From the cell containing the given text, extract its center point as (X, Y) coordinate. 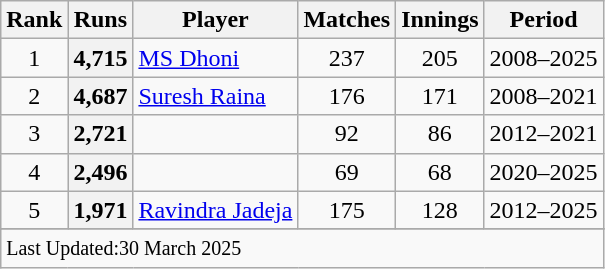
86 (440, 134)
175 (347, 210)
2012–2025 (544, 210)
68 (440, 172)
2008–2021 (544, 96)
4 (34, 172)
92 (347, 134)
Player (216, 20)
MS Dhoni (216, 58)
Period (544, 20)
5 (34, 210)
128 (440, 210)
Innings (440, 20)
Runs (100, 20)
Matches (347, 20)
69 (347, 172)
205 (440, 58)
2,721 (100, 134)
4,687 (100, 96)
2012–2021 (544, 134)
2008–2025 (544, 58)
171 (440, 96)
4,715 (100, 58)
3 (34, 134)
1 (34, 58)
Last Updated:30 March 2025 (302, 248)
2,496 (100, 172)
2 (34, 96)
Ravindra Jadeja (216, 210)
2020–2025 (544, 172)
237 (347, 58)
1,971 (100, 210)
Suresh Raina (216, 96)
Rank (34, 20)
176 (347, 96)
